Pinpoint the cell where the given text exists, returning its [X, Y] midpoint coordinate. 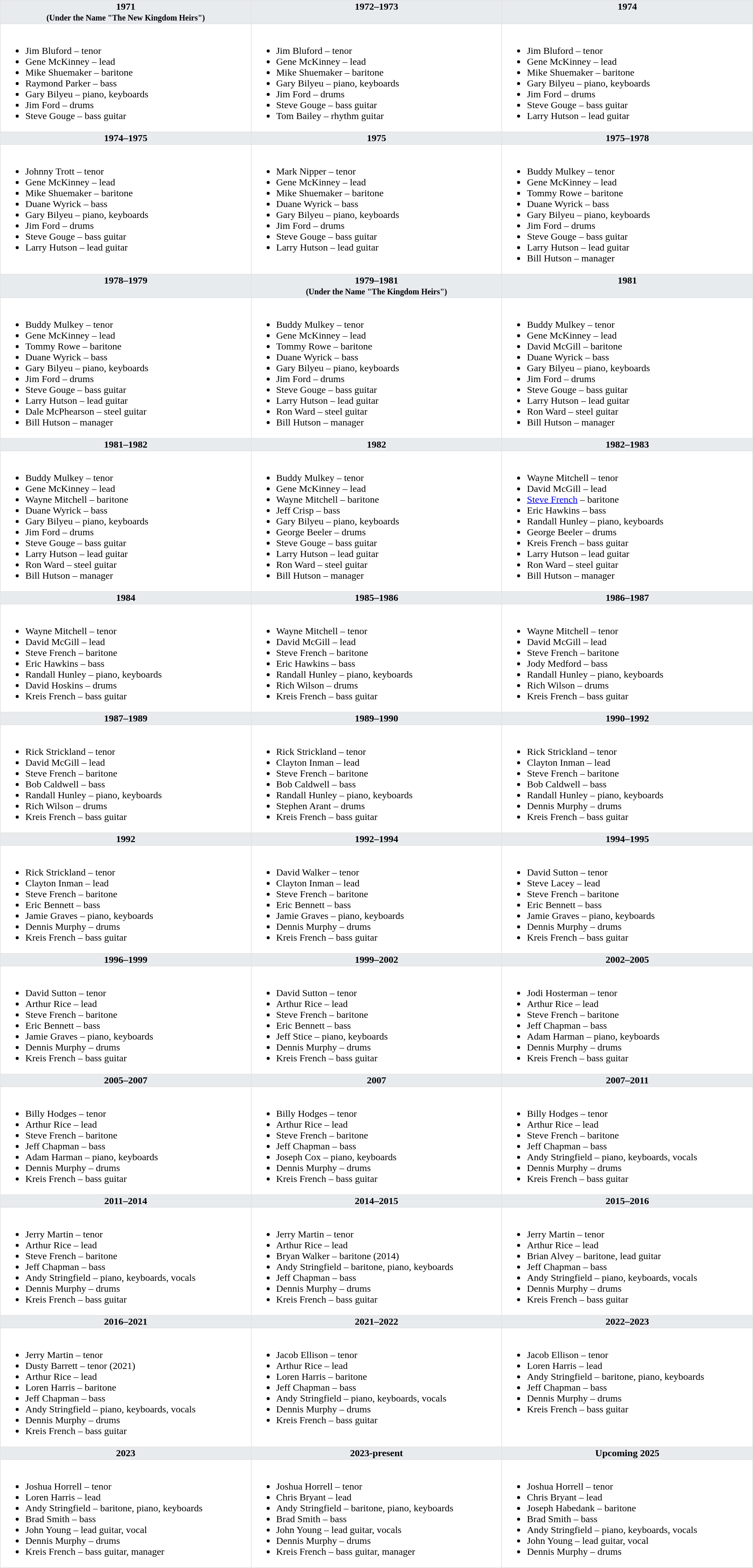
2007 [376, 1081]
1981 [627, 286]
1982 [376, 445]
2023-present [376, 1453]
1994–1995 [627, 839]
1982–1983 [627, 445]
2015–2016 [627, 1201]
1978–1979 [125, 286]
2016–2021 [125, 1322]
2005–2007 [125, 1081]
2022–2023 [627, 1322]
1985–1986 [376, 598]
1979–1981(Under the Name "The Kingdom Heirs") [376, 286]
1984 [125, 598]
1989–1990 [376, 719]
1999–2002 [376, 960]
2014–2015 [376, 1201]
1975 [376, 138]
1974 [627, 12]
1992–1994 [376, 839]
2002–2005 [627, 960]
1981–1982 [125, 445]
2011–2014 [125, 1201]
Upcoming 2025 [627, 1453]
1990–1992 [627, 719]
1996–1999 [125, 960]
1992 [125, 839]
2021–2022 [376, 1322]
2007–2011 [627, 1081]
1987–1989 [125, 719]
1972–1973 [376, 12]
1974–1975 [125, 138]
2023 [125, 1453]
1975–1978 [627, 138]
1986–1987 [627, 598]
1971(Under the Name "The New Kingdom Heirs") [125, 12]
